Capture the cell that displays the provided text and extract its (x, y) central coordinate. 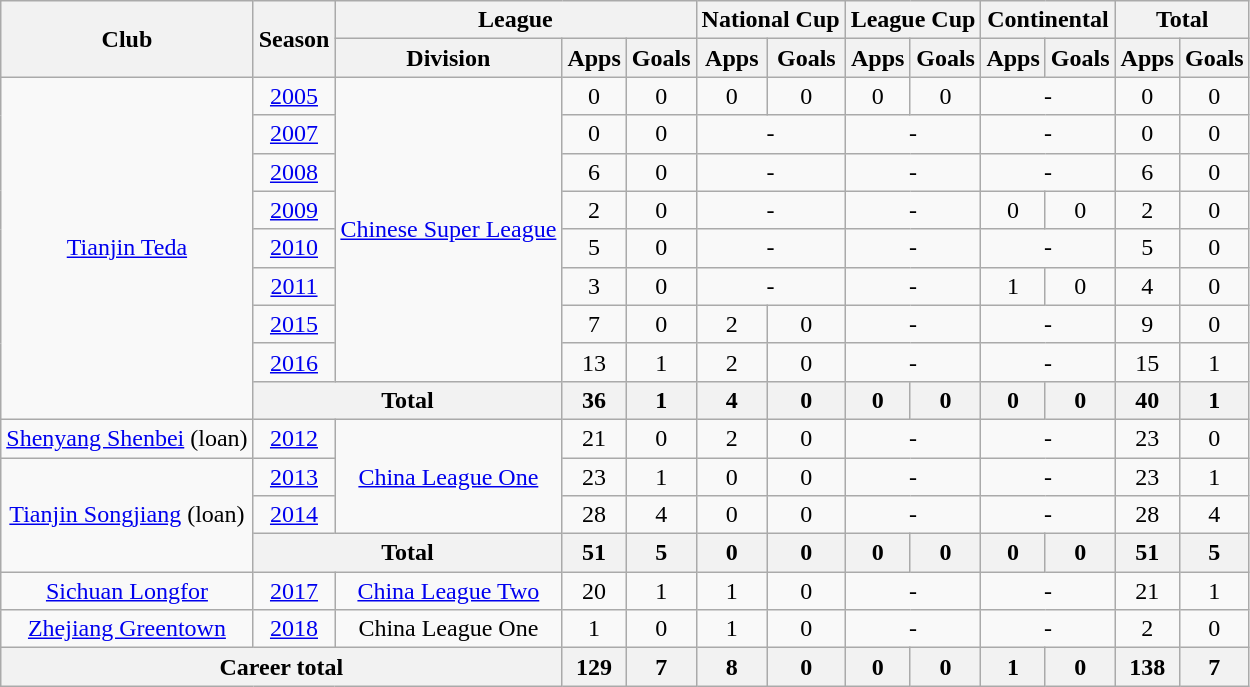
Club (127, 39)
2012 (294, 438)
2007 (294, 134)
Zhejiang Greentown (127, 629)
129 (594, 667)
Season (294, 39)
2016 (294, 362)
8 (732, 667)
Chinese Super League (448, 229)
40 (1147, 400)
9 (1147, 324)
15 (1147, 362)
China League Two (448, 591)
3 (594, 286)
Shenyang Shenbei (loan) (127, 438)
138 (1147, 667)
2011 (294, 286)
Sichuan Longfor (127, 591)
36 (594, 400)
Tianjin Songjiang (loan) (127, 515)
2014 (294, 515)
Career total (282, 667)
Continental (1048, 20)
2009 (294, 210)
National Cup (770, 20)
Division (448, 58)
13 (594, 362)
2015 (294, 324)
Tianjin Teda (127, 248)
20 (594, 591)
2010 (294, 248)
League Cup (913, 20)
2013 (294, 477)
2018 (294, 629)
2017 (294, 591)
2008 (294, 172)
2005 (294, 96)
League (516, 20)
